Identify which cell holds the provided text, then report its (X, Y) central coordinate. 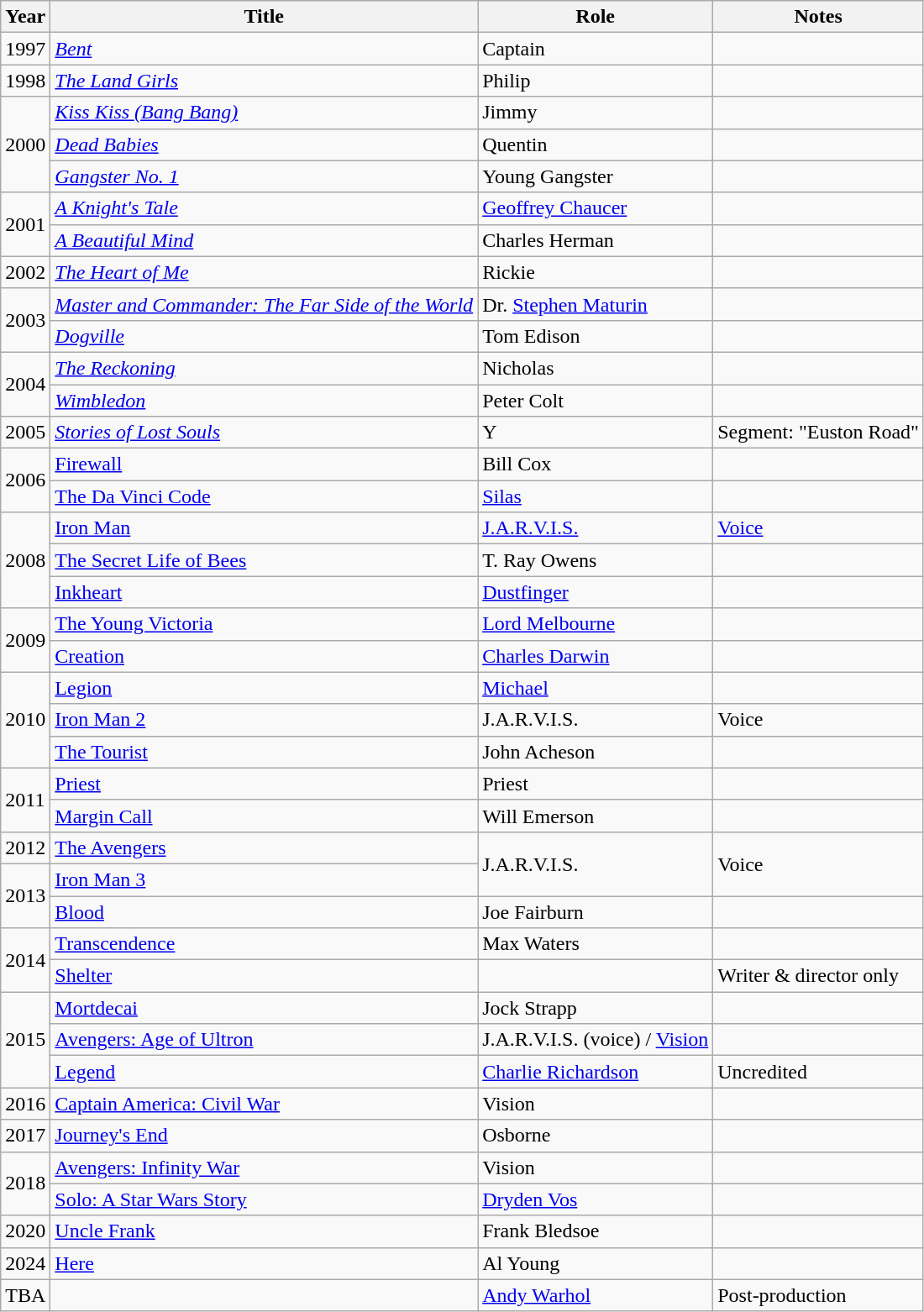
Inkheart (264, 592)
John Acheson (596, 752)
2003 (25, 320)
Andy Warhol (596, 1295)
Uncredited (818, 1072)
2002 (25, 272)
The Tourist (264, 752)
T. Ray Owens (596, 560)
The Young Victoria (264, 624)
Captain America: Civil War (264, 1104)
Dogville (264, 336)
Quentin (596, 144)
Blood (264, 911)
Legion (264, 688)
The Avengers (264, 848)
The Land Girls (264, 81)
2000 (25, 144)
Notes (818, 17)
J.A.R.V.I.S. (voice) / Vision (596, 1040)
Journey's End (264, 1136)
Nicholas (596, 368)
2024 (25, 1263)
Avengers: Age of Ultron (264, 1040)
Transcendence (264, 944)
Charlie Richardson (596, 1072)
2010 (25, 720)
2011 (25, 800)
The Reckoning (264, 368)
2014 (25, 960)
Captain (596, 49)
2020 (25, 1231)
2013 (25, 895)
Here (264, 1263)
2012 (25, 848)
Silas (596, 496)
Charles Darwin (596, 656)
Bent (264, 49)
2004 (25, 384)
2016 (25, 1104)
Peter Colt (596, 401)
2006 (25, 480)
Iron Man (264, 528)
Jock Strapp (596, 1008)
Gangster No. 1 (264, 176)
Kiss Kiss (Bang Bang) (264, 113)
Max Waters (596, 944)
Y (596, 433)
Jimmy (596, 113)
Creation (264, 656)
Stories of Lost Souls (264, 433)
Wimbledon (264, 401)
A Beautiful Mind (264, 240)
Master and Commander: The Far Side of the World (264, 304)
Michael (596, 688)
1998 (25, 81)
Dryden Vos (596, 1199)
2015 (25, 1040)
The Heart of Me (264, 272)
Joe Fairburn (596, 911)
2005 (25, 433)
Dustfinger (596, 592)
Shelter (264, 976)
Dead Babies (264, 144)
The Da Vinci Code (264, 496)
A Knight's Tale (264, 208)
2009 (25, 640)
Osborne (596, 1136)
2018 (25, 1183)
Young Gangster (596, 176)
Tom Edison (596, 336)
Al Young (596, 1263)
Geoffrey Chaucer (596, 208)
Firewall (264, 464)
Will Emerson (596, 816)
Rickie (596, 272)
Margin Call (264, 816)
Post-production (818, 1295)
2017 (25, 1136)
Iron Man 2 (264, 720)
Frank Bledsoe (596, 1231)
Lord Melbourne (596, 624)
Solo: A Star Wars Story (264, 1199)
Mortdecai (264, 1008)
Year (25, 17)
2001 (25, 224)
1997 (25, 49)
TBA (25, 1295)
Title (264, 17)
Dr. Stephen Maturin (596, 304)
Iron Man 3 (264, 879)
Uncle Frank (264, 1231)
The Secret Life of Bees (264, 560)
Role (596, 17)
Legend (264, 1072)
Philip (596, 81)
Avengers: Infinity War (264, 1168)
Writer & director only (818, 976)
Charles Herman (596, 240)
2008 (25, 560)
Bill Cox (596, 464)
Segment: "Euston Road" (818, 433)
